Capture the cell that displays the provided text and extract its [x, y] central coordinate. 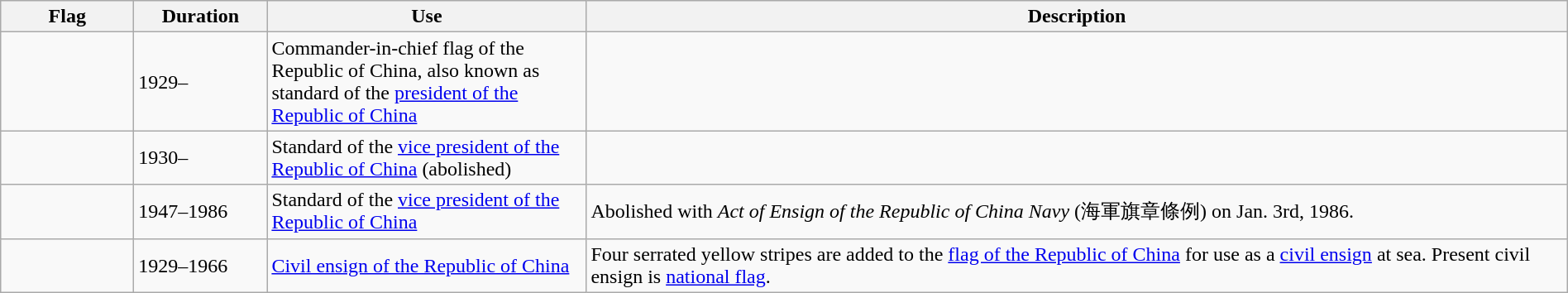
Flag [68, 17]
Standard of the vice president of the Republic of China [427, 212]
Description [1077, 17]
1929–1966 [200, 265]
1947–1986 [200, 212]
1930– [200, 157]
Use [427, 17]
Commander-in-chief flag of the Republic of China, also known as standard of the president of the Republic of China [427, 81]
Standard of the vice president of the Republic of China (abolished) [427, 157]
1929– [200, 81]
Civil ensign of the Republic of China [427, 265]
Four serrated yellow stripes are added to the flag of the Republic of China for use as a civil ensign at sea. Present civil ensign is national flag. [1077, 265]
Abolished with Act of Ensign of the Republic of China Navy (海軍旗章條例) on Jan. 3rd, 1986. [1077, 212]
Duration [200, 17]
